Detect which cell encompasses the target text, then output its [X, Y] center coordinate. 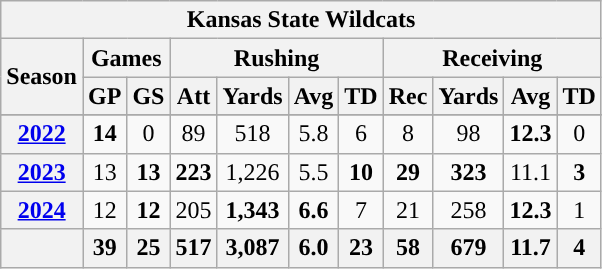
98 [468, 134]
7 [361, 210]
6 [361, 134]
Kansas State Wildcats [302, 20]
1,343 [252, 210]
10 [361, 172]
5.5 [314, 172]
3 [579, 172]
Games [126, 58]
679 [468, 248]
Season [42, 77]
6.6 [314, 210]
Att [194, 96]
8 [408, 134]
518 [252, 134]
Receiving [492, 58]
58 [408, 248]
1 [579, 210]
323 [468, 172]
Rushing [276, 58]
6.0 [314, 248]
GP [104, 96]
21 [408, 210]
3,087 [252, 248]
2024 [42, 210]
39 [104, 248]
11.7 [530, 248]
Rec [408, 96]
GS [148, 96]
2023 [42, 172]
5.8 [314, 134]
89 [194, 134]
2022 [42, 134]
517 [194, 248]
14 [104, 134]
223 [194, 172]
29 [408, 172]
11.1 [530, 172]
1,226 [252, 172]
23 [361, 248]
4 [579, 248]
205 [194, 210]
258 [468, 210]
25 [148, 248]
